Detect which cell encompasses the target text, then output its (X, Y) center coordinate. 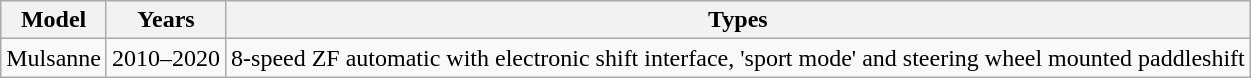
8-speed ZF automatic with electronic shift interface, 'sport mode' and steering wheel mounted paddleshift (738, 58)
Years (166, 20)
Model (54, 20)
Types (738, 20)
Mulsanne (54, 58)
2010–2020 (166, 58)
